Detect which cell encompasses the target text, then output its (X, Y) center coordinate. 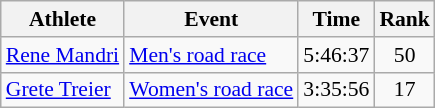
Rank (404, 19)
Grete Treier (62, 90)
17 (404, 90)
Women's road race (211, 90)
Event (211, 19)
Time (336, 19)
5:46:37 (336, 55)
50 (404, 55)
3:35:56 (336, 90)
Men's road race (211, 55)
Rene Mandri (62, 55)
Athlete (62, 19)
